Search for the cell housing the specified text and yield its [x, y] center coordinate. 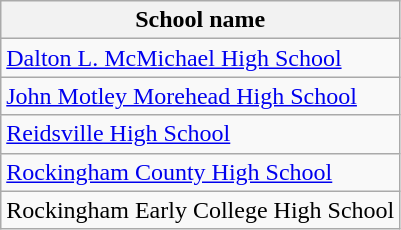
School name [200, 20]
Rockingham County High School [200, 172]
Rockingham Early College High School [200, 210]
Dalton L. McMichael High School [200, 58]
John Motley Morehead High School [200, 96]
Reidsville High School [200, 134]
